Search for the cell housing the specified text and yield its [x, y] center coordinate. 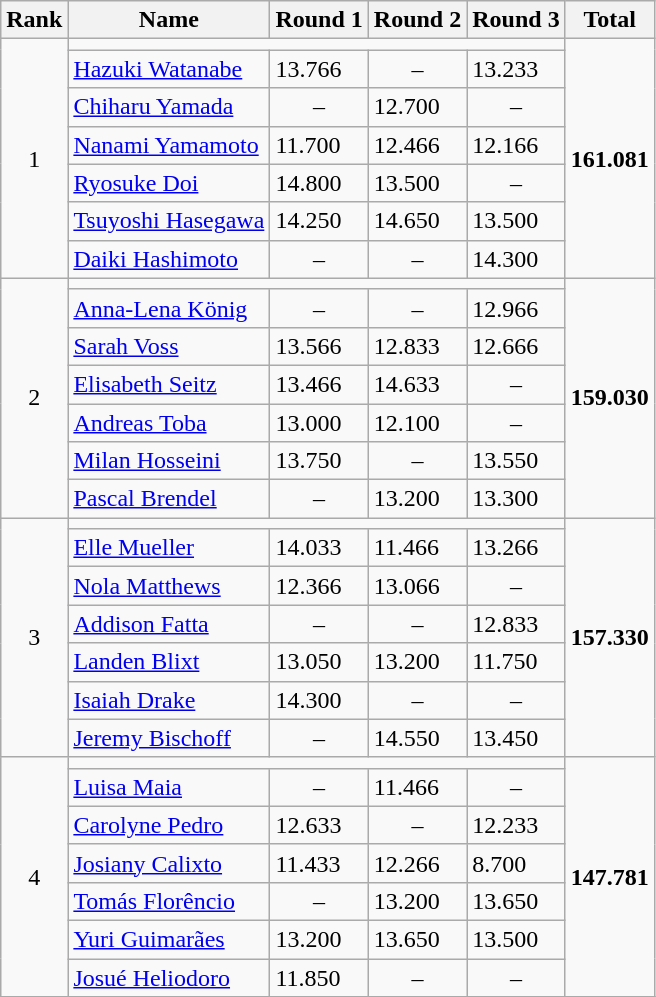
1 [34, 158]
Carolyne Pedro [169, 825]
Round 1 [319, 20]
11.850 [319, 977]
Andreas Toba [169, 423]
Elle Mueller [169, 548]
13.066 [417, 586]
Round 3 [516, 20]
Ryosuke Doi [169, 183]
13.000 [319, 423]
12.366 [319, 586]
13.300 [516, 499]
Pascal Brendel [169, 499]
13.466 [319, 384]
159.030 [610, 398]
3 [34, 638]
12.266 [417, 863]
13.566 [319, 346]
12.233 [516, 825]
Total [610, 20]
13.233 [516, 69]
13.050 [319, 662]
14.650 [417, 221]
Tsuyoshi Hasegawa [169, 221]
4 [34, 876]
13.266 [516, 548]
2 [34, 398]
Isaiah Drake [169, 700]
13.450 [516, 738]
13.766 [319, 69]
12.166 [516, 145]
Jeremy Bischoff [169, 738]
Hazuki Watanabe [169, 69]
Daiki Hashimoto [169, 259]
14.033 [319, 548]
Addison Fatta [169, 624]
11.750 [516, 662]
147.781 [610, 876]
14.800 [319, 183]
14.633 [417, 384]
12.633 [319, 825]
8.700 [516, 863]
13.550 [516, 461]
12.966 [516, 308]
13.750 [319, 461]
161.081 [610, 158]
Chiharu Yamada [169, 107]
Round 2 [417, 20]
Landen Blixt [169, 662]
11.433 [319, 863]
Nola Matthews [169, 586]
157.330 [610, 638]
12.100 [417, 423]
Josiany Calixto [169, 863]
Name [169, 20]
11.700 [319, 145]
12.666 [516, 346]
Nanami Yamamoto [169, 145]
Yuri Guimarães [169, 939]
Luisa Maia [169, 787]
Elisabeth Seitz [169, 384]
12.700 [417, 107]
14.550 [417, 738]
Anna-Lena König [169, 308]
14.250 [319, 221]
12.466 [417, 145]
Josué Heliodoro [169, 977]
Rank [34, 20]
Sarah Voss [169, 346]
Milan Hosseini [169, 461]
Tomás Florêncio [169, 901]
